Scan for the cell matching the given text and deliver its [x, y] coordinate at center. 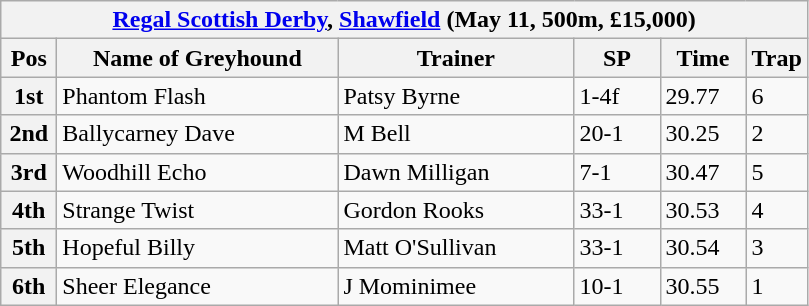
10-1 [617, 286]
J Mominimee [456, 286]
6 [776, 96]
29.77 [703, 96]
Sheer Elegance [198, 286]
1st [29, 96]
1-4f [617, 96]
30.25 [703, 134]
7-1 [617, 172]
30.47 [703, 172]
Trainer [456, 58]
Gordon Rooks [456, 210]
Trap [776, 58]
4th [29, 210]
Woodhill Echo [198, 172]
30.54 [703, 248]
5th [29, 248]
Hopeful Billy [198, 248]
Regal Scottish Derby, Shawfield (May 11, 500m, £15,000) [404, 20]
2nd [29, 134]
4 [776, 210]
20-1 [617, 134]
1 [776, 286]
Time [703, 58]
Ballycarney Dave [198, 134]
2 [776, 134]
Patsy Byrne [456, 96]
5 [776, 172]
Name of Greyhound [198, 58]
SP [617, 58]
Phantom Flash [198, 96]
6th [29, 286]
3rd [29, 172]
30.53 [703, 210]
3 [776, 248]
Dawn Milligan [456, 172]
Pos [29, 58]
Strange Twist [198, 210]
M Bell [456, 134]
Matt O'Sullivan [456, 248]
30.55 [703, 286]
